For the text-containing cell, return its midpoint in (x, y) coordinate format. 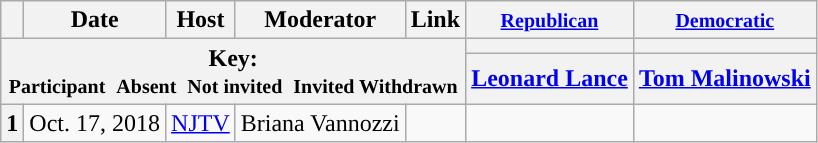
Leonard Lance (550, 78)
Oct. 17, 2018 (95, 123)
Link (435, 20)
Republican (550, 20)
Moderator (320, 20)
Democratic (724, 20)
Date (95, 20)
Host (201, 20)
Key: Participant Absent Not invited Invited Withdrawn (234, 72)
Tom Malinowski (724, 78)
Briana Vannozzi (320, 123)
1 (12, 123)
NJTV (201, 123)
